Identify which cell holds the provided text, then report its [X, Y] central coordinate. 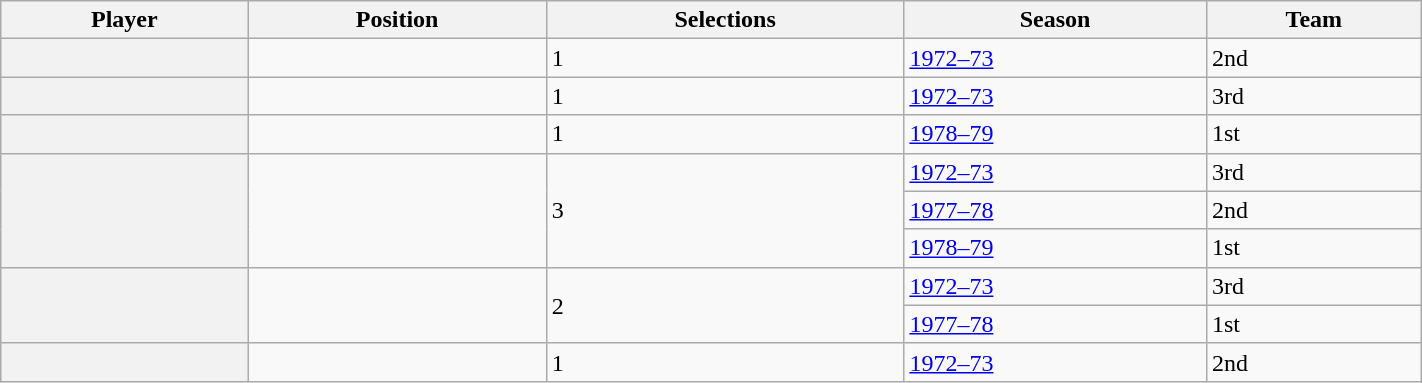
3 [725, 210]
Player [124, 20]
Position [397, 20]
Selections [725, 20]
Season [1055, 20]
Team [1314, 20]
2 [725, 305]
